Return the (x, y) coordinate for the center point of the cell that contains the specified text.  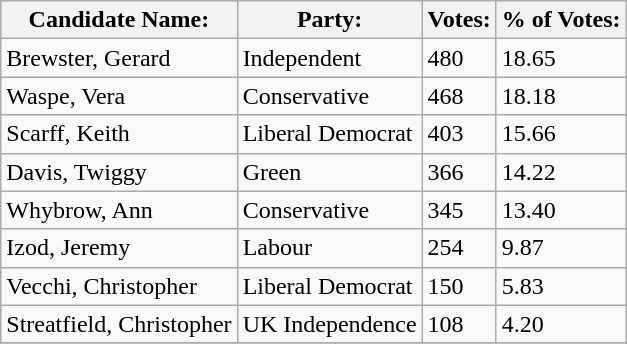
Green (330, 172)
18.18 (561, 96)
254 (459, 248)
5.83 (561, 286)
Brewster, Gerard (119, 58)
480 (459, 58)
Waspe, Vera (119, 96)
14.22 (561, 172)
4.20 (561, 324)
Labour (330, 248)
150 (459, 286)
Independent (330, 58)
345 (459, 210)
18.65 (561, 58)
Scarff, Keith (119, 134)
Izod, Jeremy (119, 248)
Vecchi, Christopher (119, 286)
Streatfield, Christopher (119, 324)
Votes: (459, 20)
9.87 (561, 248)
Candidate Name: (119, 20)
% of Votes: (561, 20)
366 (459, 172)
108 (459, 324)
15.66 (561, 134)
Davis, Twiggy (119, 172)
468 (459, 96)
403 (459, 134)
Whybrow, Ann (119, 210)
Party: (330, 20)
13.40 (561, 210)
UK Independence (330, 324)
